Scan for the cell matching the given text and deliver its [X, Y] coordinate at center. 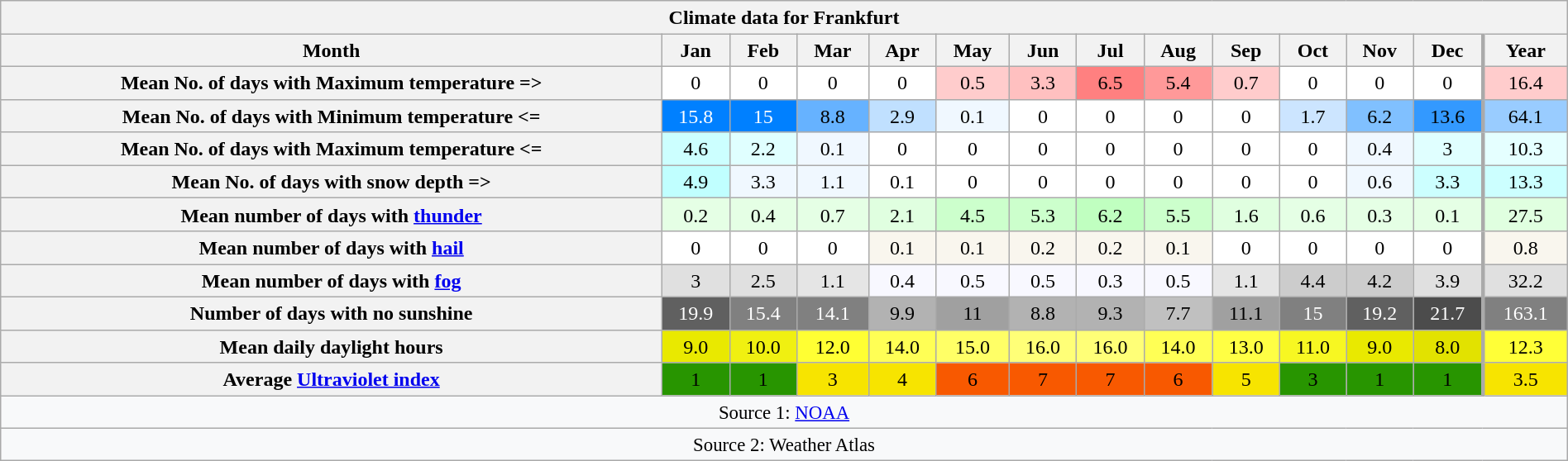
Mean No. of days with Maximum temperature => [332, 83]
163.1 [1525, 313]
Mean number of days with thunder [332, 215]
Average Ultraviolet index [332, 379]
14.1 [834, 313]
12.3 [1525, 346]
8.0 [1448, 346]
10.0 [763, 346]
13.0 [1246, 346]
5.4 [1178, 83]
Feb [763, 50]
5 [1246, 379]
5.5 [1178, 215]
4.2 [1380, 281]
2.5 [763, 281]
4.4 [1312, 281]
Mean No. of days with Maximum temperature <= [332, 149]
2.2 [763, 149]
Jul [1111, 50]
1.6 [1246, 215]
6.5 [1111, 83]
Jun [1043, 50]
15.0 [973, 346]
Apr [902, 50]
11.1 [1246, 313]
15.8 [696, 116]
19.2 [1380, 313]
3.5 [1525, 379]
4 [902, 379]
0.8 [1525, 248]
4.9 [696, 182]
12.0 [834, 346]
13.3 [1525, 182]
Mean No. of days with snow depth => [332, 182]
Nov [1380, 50]
Climate data for Frankfurt [784, 17]
Mar [834, 50]
4.5 [973, 215]
7.7 [1178, 313]
Mean daily daylight hours [332, 346]
16.4 [1525, 83]
5.3 [1043, 215]
2.1 [902, 215]
9.3 [1111, 313]
10.3 [1525, 149]
Aug [1178, 50]
1.7 [1312, 116]
11 [973, 313]
Source 2: Weather Atlas [784, 444]
Dec [1448, 50]
64.1 [1525, 116]
Oct [1312, 50]
3.9 [1448, 281]
Number of days with no sunshine [332, 313]
2.9 [902, 116]
Month [332, 50]
32.2 [1525, 281]
21.7 [1448, 313]
19.9 [696, 313]
15.4 [763, 313]
11.0 [1312, 346]
Source 1: NOAA [784, 411]
Mean number of days with fog [332, 281]
May [973, 50]
Mean No. of days with Minimum temperature <= [332, 116]
Jan [696, 50]
4.6 [696, 149]
Sep [1246, 50]
Mean number of days with hail [332, 248]
13.6 [1448, 116]
9.9 [902, 313]
27.5 [1525, 215]
Year [1525, 50]
